Pinpoint the cell where the given text exists, returning its (x, y) midpoint coordinate. 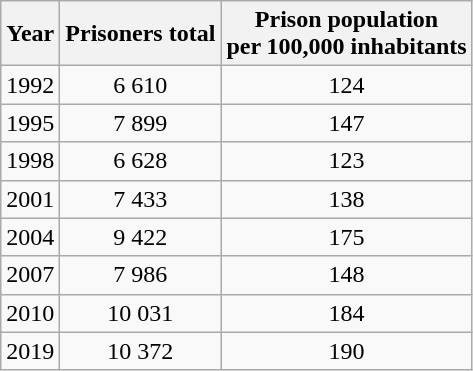
124 (346, 85)
2007 (30, 275)
2001 (30, 199)
Prison population per 100,000 inhabitants (346, 34)
6 628 (140, 161)
147 (346, 123)
7 899 (140, 123)
Year (30, 34)
175 (346, 237)
Prisoners total (140, 34)
10 031 (140, 313)
9 422 (140, 237)
7 986 (140, 275)
184 (346, 313)
2010 (30, 313)
148 (346, 275)
6 610 (140, 85)
138 (346, 199)
1995 (30, 123)
2004 (30, 237)
190 (346, 351)
1992 (30, 85)
123 (346, 161)
10 372 (140, 351)
7 433 (140, 199)
1998 (30, 161)
2019 (30, 351)
